Search for the cell housing the specified text and yield its [X, Y] center coordinate. 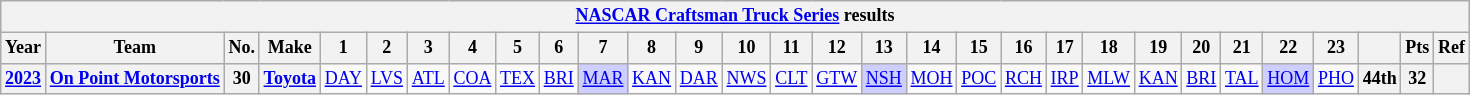
MLW [1108, 78]
21 [1242, 48]
LVS [386, 78]
3 [428, 48]
5 [518, 48]
2 [386, 48]
20 [1202, 48]
6 [558, 48]
MAR [603, 78]
1 [343, 48]
7 [603, 48]
HOM [1288, 78]
30 [242, 78]
Ref [1452, 48]
NWS [746, 78]
POC [979, 78]
2023 [24, 78]
GTW [837, 78]
No. [242, 48]
On Point Motorsports [134, 78]
IRP [1064, 78]
13 [884, 48]
10 [746, 48]
MOH [932, 78]
Year [24, 48]
17 [1064, 48]
DAR [698, 78]
19 [1158, 48]
RCH [1024, 78]
ATL [428, 78]
44th [1380, 78]
Team [134, 48]
Pts [1418, 48]
14 [932, 48]
11 [792, 48]
8 [652, 48]
15 [979, 48]
9 [698, 48]
4 [472, 48]
TAL [1242, 78]
TEX [518, 78]
Toyota [290, 78]
PHO [1336, 78]
COA [472, 78]
CLT [792, 78]
DAY [343, 78]
18 [1108, 48]
Make [290, 48]
12 [837, 48]
16 [1024, 48]
23 [1336, 48]
NASCAR Craftsman Truck Series results [736, 16]
22 [1288, 48]
32 [1418, 78]
NSH [884, 78]
